Output the [X, Y] coordinate of the center of the cell containing the given text.  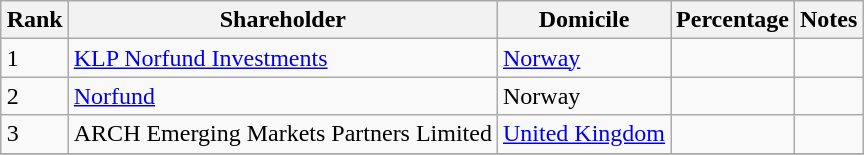
Domicile [584, 20]
1 [34, 58]
Percentage [733, 20]
United Kingdom [584, 134]
2 [34, 96]
ARCH Emerging Markets Partners Limited [282, 134]
Shareholder [282, 20]
Notes [828, 20]
Norfund [282, 96]
3 [34, 134]
Rank [34, 20]
KLP Norfund Investments [282, 58]
